Capture the cell that displays the provided text and extract its [x, y] central coordinate. 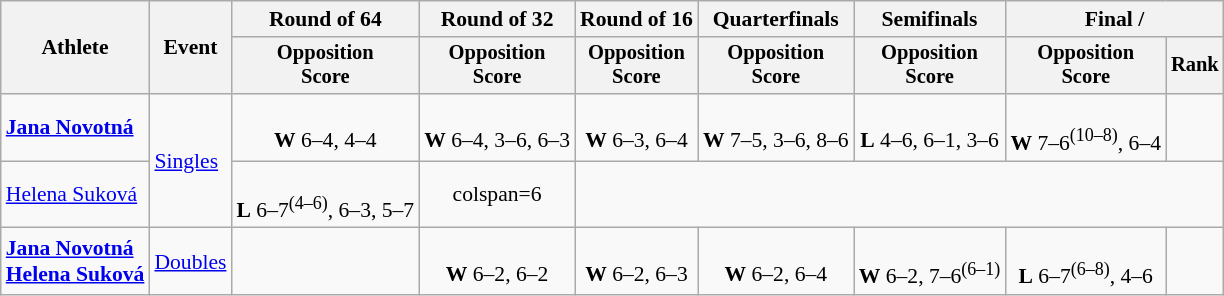
W 6–2, 7–6(6–1) [930, 262]
Helena Suková [76, 194]
W 7–5, 3–6, 8–6 [776, 128]
Event [190, 48]
W 6–2, 6–3 [636, 262]
Round of 64 [325, 19]
Singles [190, 161]
L 6–7(6–8), 4–6 [1086, 262]
W 7–6(10–8), 6–4 [1086, 128]
L 4–6, 6–1, 3–6 [930, 128]
Round of 16 [636, 19]
W 6–2, 6–4 [776, 262]
Semifinals [930, 19]
L 6–7(4–6), 6–3, 5–7 [325, 194]
Quarterfinals [776, 19]
colspan=6 [497, 194]
Doubles [190, 262]
Final / [1114, 19]
Jana NovotnáHelena Suková [76, 262]
W 6–2, 6–2 [497, 262]
Athlete [76, 48]
W 6–3, 6–4 [636, 128]
Jana Novotná [76, 128]
Rank [1195, 66]
W 6–4, 4–4 [325, 128]
W 6–4, 3–6, 6–3 [497, 128]
Round of 32 [497, 19]
